For the text-containing cell, return its midpoint in [X, Y] coordinate format. 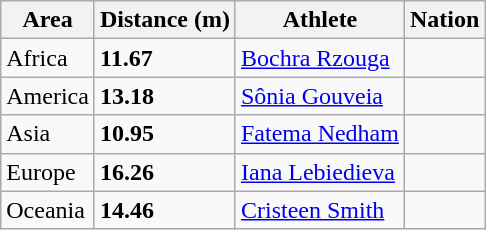
Africa [48, 58]
Asia [48, 134]
11.67 [164, 58]
Oceania [48, 210]
10.95 [164, 134]
14.46 [164, 210]
Europe [48, 172]
16.26 [164, 172]
Sônia Gouveia [320, 96]
Cristeen Smith [320, 210]
Bochra Rzouga [320, 58]
America [48, 96]
Area [48, 20]
Athlete [320, 20]
Nation [444, 20]
Distance (m) [164, 20]
Iana Lebiedieva [320, 172]
Fatema Nedham [320, 134]
13.18 [164, 96]
